Locate the cell with the specified text and output its (x, y) center coordinate. 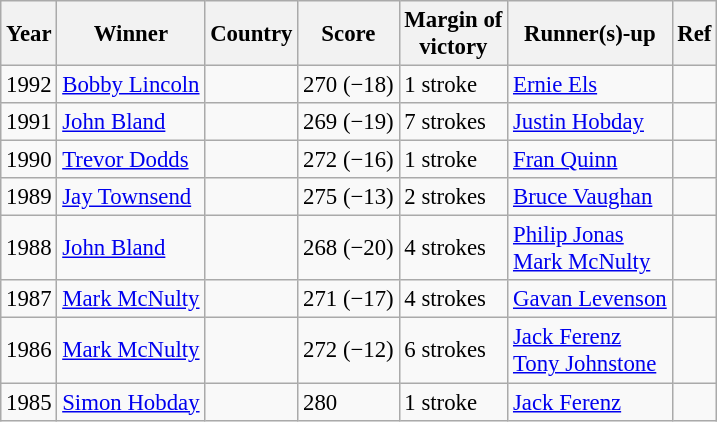
7 strokes (454, 122)
1987 (29, 299)
Winner (131, 34)
272 (−16) (348, 160)
Simon Hobday (131, 402)
270 (−18) (348, 85)
Gavan Levenson (590, 299)
2 strokes (454, 197)
280 (348, 402)
Ernie Els (590, 85)
Jay Townsend (131, 197)
1991 (29, 122)
Trevor Dodds (131, 160)
Margin ofvictory (454, 34)
Bruce Vaughan (590, 197)
Score (348, 34)
1985 (29, 402)
Ref (694, 34)
Jack Ferenz Tony Johnstone (590, 350)
Bobby Lincoln (131, 85)
Runner(s)-up (590, 34)
1986 (29, 350)
271 (−17) (348, 299)
Philip Jonas Mark McNulty (590, 248)
1990 (29, 160)
1992 (29, 85)
275 (−13) (348, 197)
268 (−20) (348, 248)
Justin Hobday (590, 122)
Fran Quinn (590, 160)
1989 (29, 197)
6 strokes (454, 350)
Jack Ferenz (590, 402)
269 (−19) (348, 122)
272 (−12) (348, 350)
Country (252, 34)
1988 (29, 248)
Year (29, 34)
